Locate the cell with the specified text and output its [X, Y] center coordinate. 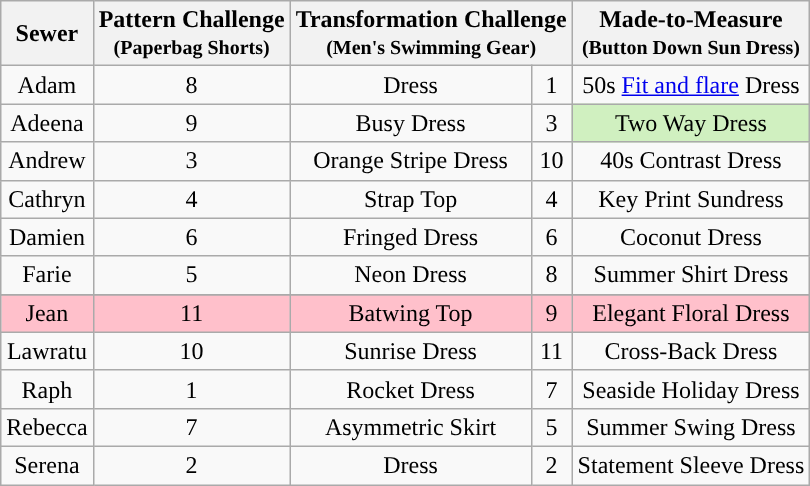
Strap Top [410, 199]
Made-to-Measure(Button Down Sun Dress) [691, 34]
Summer Shirt Dress [691, 275]
Statement Sleeve Dress [691, 465]
Sewer [47, 34]
50s Fit and flare Dress [691, 85]
Lawratu [47, 351]
Elegant Floral Dress [691, 313]
Adeena [47, 123]
40s Contrast Dress [691, 161]
Seaside Holiday Dress [691, 389]
Sunrise Dress [410, 351]
Transformation Challenge(Men's Swimming Gear) [431, 34]
Farie [47, 275]
Orange Stripe Dress [410, 161]
Rebecca [47, 427]
Cathryn [47, 199]
Busy Dress [410, 123]
Pattern Challenge(Paperbag Shorts) [192, 34]
Serena [47, 465]
Asymmetric Skirt [410, 427]
Neon Dress [410, 275]
Rocket Dress [410, 389]
Summer Swing Dress [691, 427]
Fringed Dress [410, 237]
Jean [47, 313]
Damien [47, 237]
Andrew [47, 161]
Cross-Back Dress [691, 351]
Key Print Sundress [691, 199]
Adam [47, 85]
Coconut Dress [691, 237]
Raph [47, 389]
Batwing Top [410, 313]
Two Way Dress [691, 123]
